Detect which cell encompasses the target text, then output its [x, y] center coordinate. 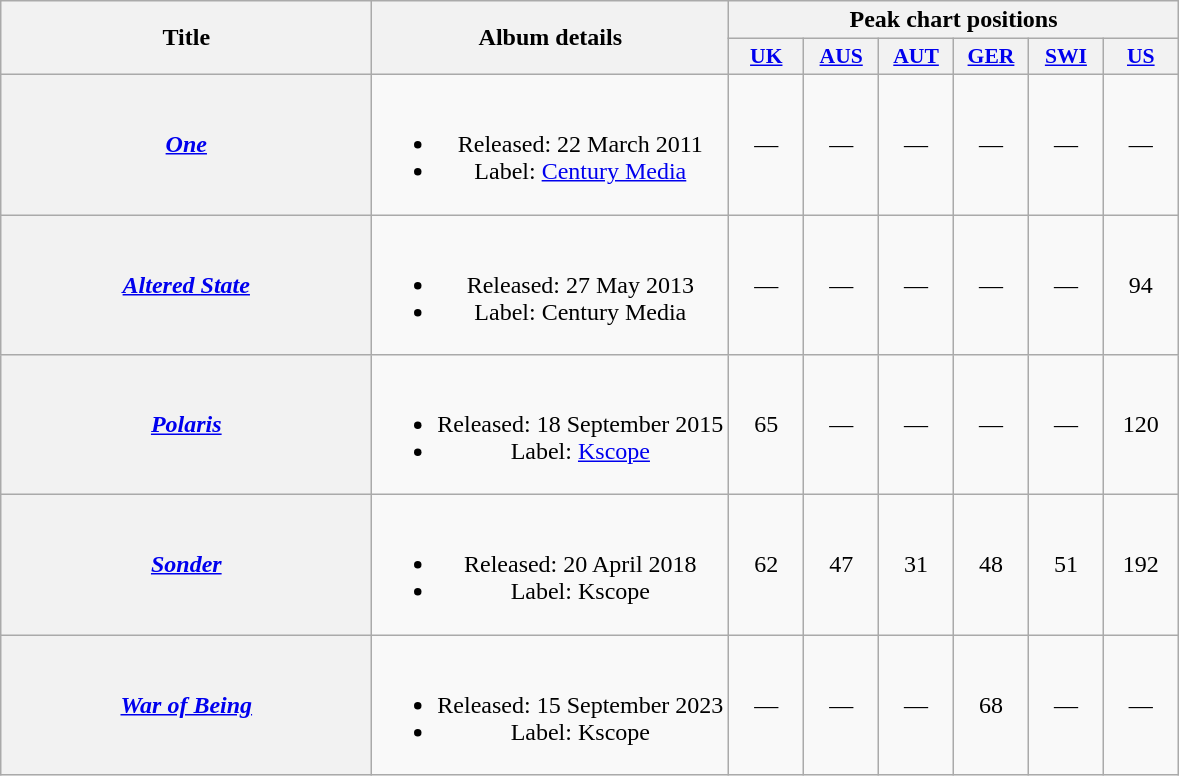
65 [766, 425]
Released: 27 May 2013Label: Century Media [550, 284]
Released: 20 April 2018Label: Kscope [550, 565]
68 [992, 705]
US [1140, 57]
SWI [1066, 57]
UK [766, 57]
Released: 22 March 2011Label: Century Media [550, 144]
AUS [842, 57]
94 [1140, 284]
One [186, 144]
Released: 18 September 2015Label: Kscope [550, 425]
Sonder [186, 565]
62 [766, 565]
31 [916, 565]
War of Being [186, 705]
48 [992, 565]
120 [1140, 425]
Album details [550, 38]
192 [1140, 565]
47 [842, 565]
AUT [916, 57]
GER [992, 57]
Altered State [186, 284]
51 [1066, 565]
Polaris [186, 425]
Peak chart positions [954, 20]
Title [186, 38]
Released: 15 September 2023Label: Kscope [550, 705]
